Scan for the cell matching the given text and deliver its (X, Y) coordinate at center. 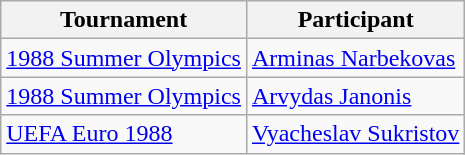
Arvydas Janonis (355, 96)
Arminas Narbekovas (355, 58)
Vyacheslav Sukristov (355, 134)
UEFA Euro 1988 (124, 134)
Participant (355, 20)
Tournament (124, 20)
